Output the (x, y) coordinate of the center of the cell containing the given text.  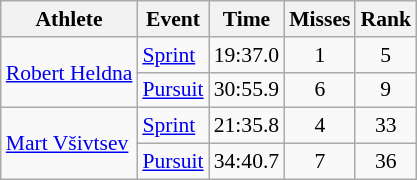
7 (320, 162)
34:40.7 (246, 162)
Mart Všivtsev (70, 144)
9 (386, 90)
Athlete (70, 19)
6 (320, 90)
4 (320, 126)
21:35.8 (246, 126)
Rank (386, 19)
19:37.0 (246, 55)
Time (246, 19)
Robert Heldna (70, 72)
Event (172, 19)
1 (320, 55)
33 (386, 126)
5 (386, 55)
30:55.9 (246, 90)
36 (386, 162)
Misses (320, 19)
